Provide the [X, Y] coordinate of the cell's center where the given text is located.  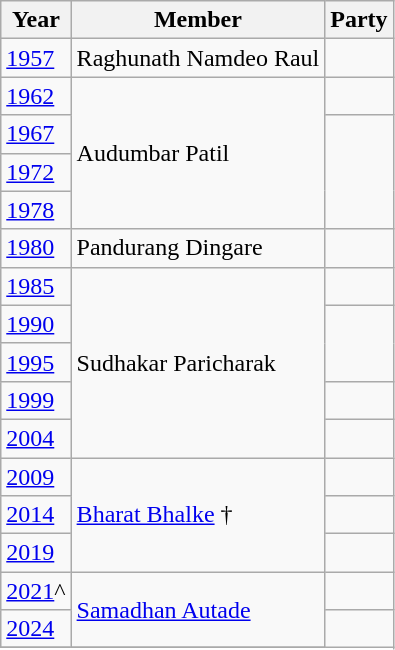
2024 [36, 629]
1957 [36, 58]
Pandurang Dingare [198, 248]
Year [36, 20]
Bharat Bhalke † [198, 515]
Samadhan Autade [198, 610]
1962 [36, 96]
1972 [36, 172]
1999 [36, 400]
Party [359, 20]
2009 [36, 477]
Audumbar Patil [198, 153]
2004 [36, 438]
2021^ [36, 591]
2014 [36, 515]
1978 [36, 210]
2019 [36, 553]
1980 [36, 248]
Sudhakar Paricharak [198, 362]
Raghunath Namdeo Raul [198, 58]
1990 [36, 324]
1967 [36, 134]
Member [198, 20]
1995 [36, 362]
1985 [36, 286]
